For the text-containing cell, return its midpoint in [X, Y] coordinate format. 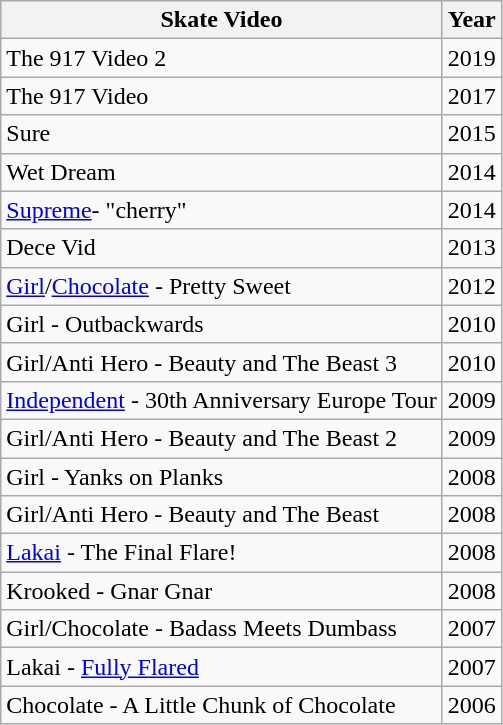
2012 [472, 286]
2015 [472, 134]
Girl - Outbackwards [222, 324]
2006 [472, 705]
2019 [472, 58]
Girl/Chocolate - Pretty Sweet [222, 286]
The 917 Video 2 [222, 58]
Lakai - Fully Flared [222, 667]
Wet Dream [222, 172]
Skate Video [222, 20]
Lakai - The Final Flare! [222, 553]
Girl/Anti Hero - Beauty and The Beast 3 [222, 362]
Supreme- "cherry" [222, 210]
Girl - Yanks on Planks [222, 477]
2017 [472, 96]
Sure [222, 134]
Girl/Anti Hero - Beauty and The Beast [222, 515]
Year [472, 20]
Dece Vid [222, 248]
Independent - 30th Anniversary Europe Tour [222, 400]
Girl/Anti Hero - Beauty and The Beast 2 [222, 438]
2013 [472, 248]
Chocolate - A Little Chunk of Chocolate [222, 705]
Krooked - Gnar Gnar [222, 591]
Girl/Chocolate - Badass Meets Dumbass [222, 629]
The 917 Video [222, 96]
